Scan for the cell matching the given text and deliver its (X, Y) coordinate at center. 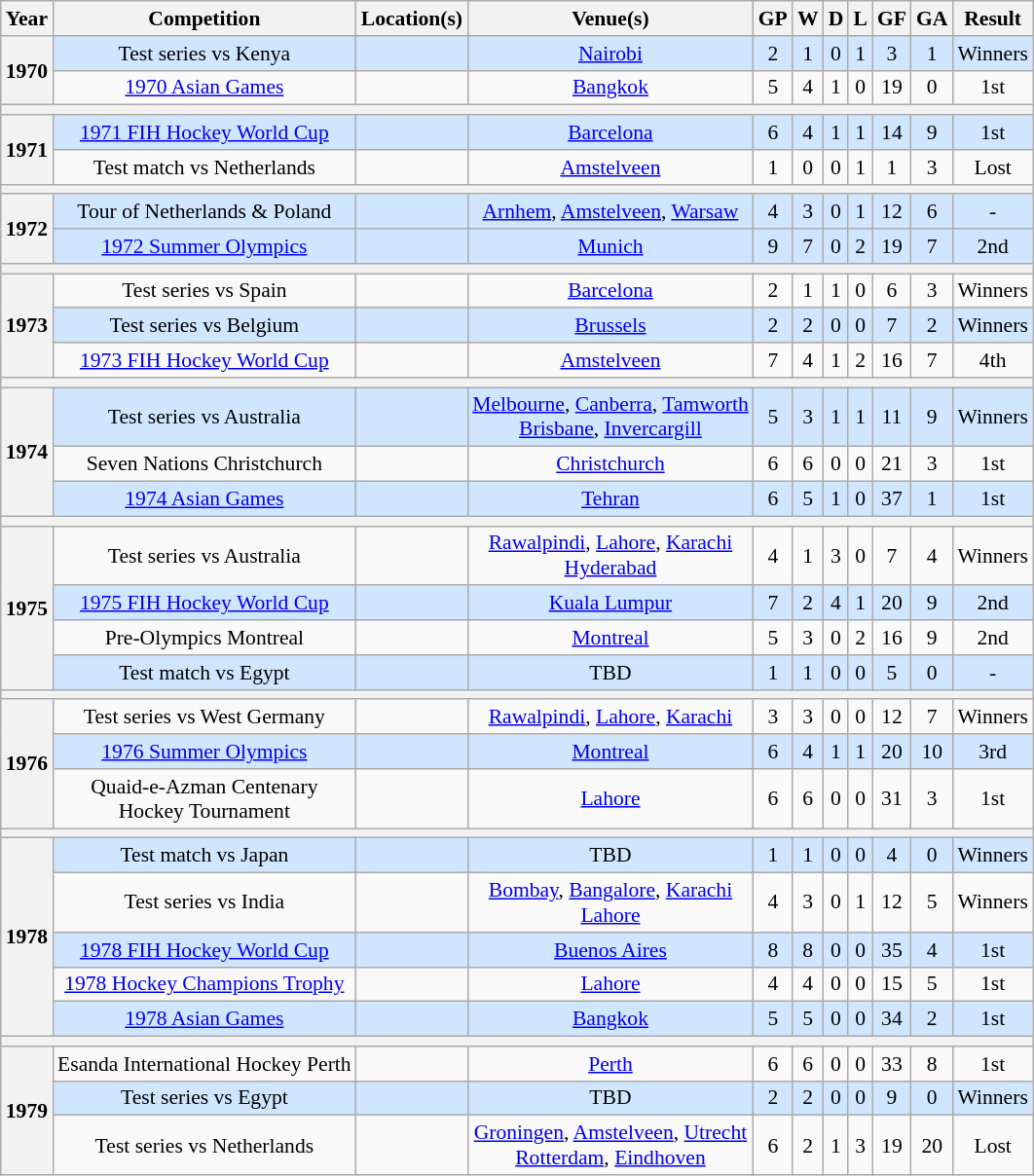
Test match vs Egypt (204, 673)
W (808, 18)
1972 Summer Olympics (204, 246)
Quaid-e-Azman CentenaryHockey Tournament (204, 798)
1978 Hockey Champions Trophy (204, 984)
33 (892, 1064)
1971 FIH Hockey World Cup (204, 132)
10 (933, 752)
Location(s) (412, 18)
15 (892, 984)
Rawalpindi, Lahore, KarachiHyderabad (610, 555)
Test series vs Belgium (204, 326)
11 (892, 417)
Esanda International Hockey Perth (204, 1064)
Test series vs Spain (204, 291)
GF (892, 18)
1976 (27, 764)
1972 (27, 230)
Perth (610, 1064)
35 (892, 950)
Year (27, 18)
1973 (27, 325)
1978 (27, 937)
1973 FIH Hockey World Cup (204, 360)
D (836, 18)
Brussels (610, 326)
1974 Asian Games (204, 499)
21 (892, 464)
Venue(s) (610, 18)
GP (773, 18)
Bombay, Bangalore, KarachiLahore (610, 903)
Test match vs Japan (204, 856)
Test match vs Netherlands (204, 167)
3rd (992, 752)
1970 (27, 70)
Tour of Netherlands & Poland (204, 212)
Munich (610, 246)
1970 Asian Games (204, 88)
1971 (27, 150)
1974 (27, 452)
Melbourne, Canberra, TamworthBrisbane, Invercargill (610, 417)
Test series vs Kenya (204, 54)
Kuala Lumpur (610, 604)
4th (992, 360)
1978 FIH Hockey World Cup (204, 950)
Competition (204, 18)
Tehran (610, 499)
Nairobi (610, 54)
Test series vs India (204, 903)
37 (892, 499)
Result (992, 18)
1978 Asian Games (204, 1019)
Buenos Aires (610, 950)
Christchurch (610, 464)
1975 FIH Hockey World Cup (204, 604)
1976 Summer Olympics (204, 752)
31 (892, 798)
Groningen, Amstelveen, UtrechtRotterdam, Eindhoven (610, 1145)
14 (892, 132)
Pre-Olympics Montreal (204, 638)
GA (933, 18)
Test series vs Netherlands (204, 1145)
1979 (27, 1111)
34 (892, 1019)
Seven Nations Christchurch (204, 464)
L (861, 18)
Test series vs Egypt (204, 1098)
1975 (27, 607)
Rawalpindi, Lahore, Karachi (610, 717)
Arnhem, Amstelveen, Warsaw (610, 212)
Test series vs West Germany (204, 717)
